Find where the given text appears and provide that cell's center as [X, Y] coordinate. 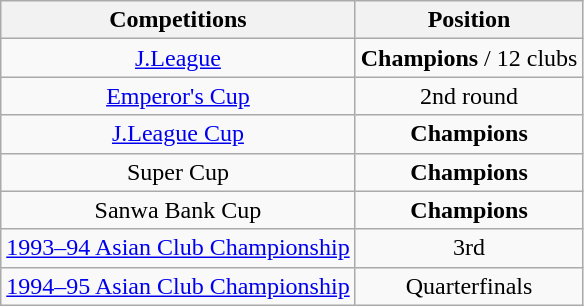
Sanwa Bank Cup [178, 210]
Quarterfinals [469, 286]
Position [469, 20]
Champions / 12 clubs [469, 58]
1994–95 Asian Club Championship [178, 286]
1993–94 Asian Club Championship [178, 248]
3rd [469, 248]
J.League Cup [178, 134]
Competitions [178, 20]
J.League [178, 58]
Super Cup [178, 172]
2nd round [469, 96]
Emperor's Cup [178, 96]
